From the cell containing the given text, extract its center point as [X, Y] coordinate. 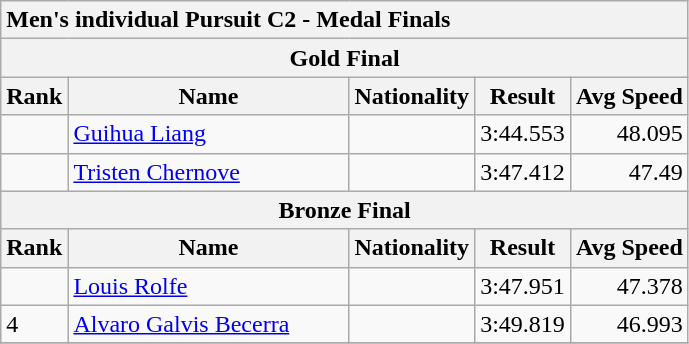
Louis Rolfe [208, 286]
3:47.412 [523, 172]
48.095 [629, 134]
Alvaro Galvis Becerra [208, 324]
3:47.951 [523, 286]
Bronze Final [345, 210]
Guihua Liang [208, 134]
Gold Final [345, 58]
47.378 [629, 286]
46.993 [629, 324]
Tristen Chernove [208, 172]
Men's individual Pursuit C2 - Medal Finals [345, 20]
4 [34, 324]
47.49 [629, 172]
3:49.819 [523, 324]
3:44.553 [523, 134]
